Return the (X, Y) coordinate for the center point of the cell that contains the specified text.  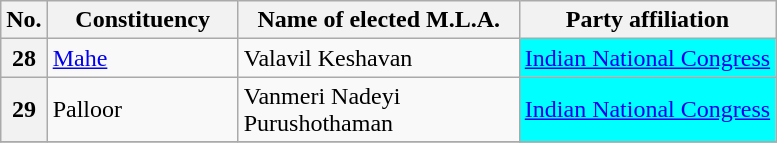
Mahe (142, 58)
No. (24, 20)
Vanmeri Nadeyi Purushothaman (378, 110)
Party affiliation (647, 20)
29 (24, 110)
Valavil Keshavan (378, 58)
Constituency (142, 20)
28 (24, 58)
Name of elected M.L.A. (378, 20)
Palloor (142, 110)
